Capture the cell that displays the provided text and extract its [x, y] central coordinate. 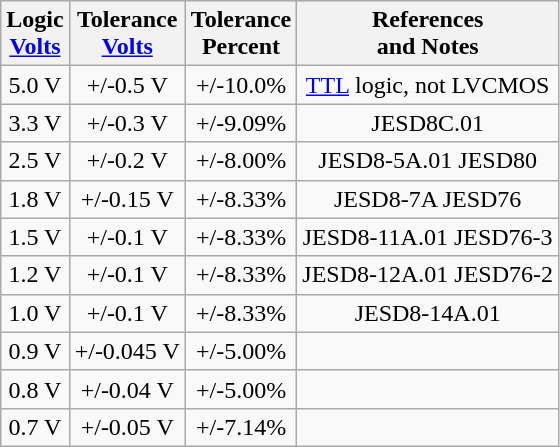
JESD8C.01 [428, 123]
+/-10.0% [240, 85]
0.8 V [35, 389]
0.9 V [35, 351]
+/-0.04 V [127, 389]
3.3 V [35, 123]
JESD8-5A.01 JESD80 [428, 161]
+/-0.5 V [127, 85]
ToleranceVolts [127, 34]
LogicVolts [35, 34]
1.8 V [35, 199]
+/-0.05 V [127, 427]
+/-0.15 V [127, 199]
5.0 V [35, 85]
TolerancePercent [240, 34]
0.7 V [35, 427]
JESD8-11A.01 JESD76-3 [428, 237]
1.5 V [35, 237]
+/-0.3 V [127, 123]
TTL logic, not LVCMOS [428, 85]
+/-8.00% [240, 161]
+/-0.045 V [127, 351]
+/-7.14% [240, 427]
1.2 V [35, 275]
Referencesand Notes [428, 34]
JESD8-7A JESD76 [428, 199]
1.0 V [35, 313]
2.5 V [35, 161]
+/-0.2 V [127, 161]
+/-9.09% [240, 123]
JESD8-14A.01 [428, 313]
JESD8-12A.01 JESD76-2 [428, 275]
